Extract the (x, y) coordinate from the center of the cell holding the provided text.  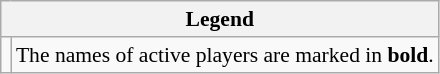
The names of active players are marked in bold. (225, 55)
Legend (220, 19)
